Return the (X, Y) coordinate for the center point of the cell that contains the specified text.  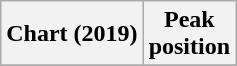
Peakposition (189, 34)
Chart (2019) (72, 34)
